Search for the cell housing the specified text and yield its (x, y) center coordinate. 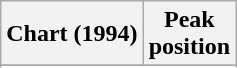
Chart (1994) (72, 34)
Peakposition (189, 34)
